Pinpoint the cell where the given text exists, returning its (x, y) midpoint coordinate. 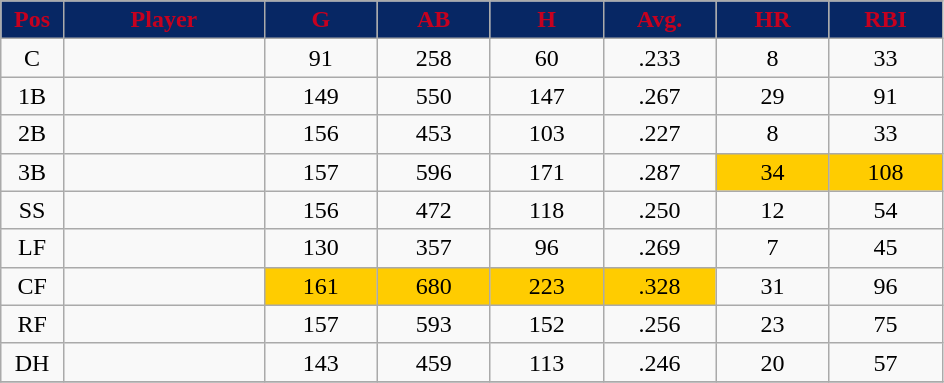
.256 (660, 324)
3B (32, 172)
103 (546, 134)
.328 (660, 286)
118 (546, 210)
593 (434, 324)
20 (772, 362)
SS (32, 210)
DH (32, 362)
453 (434, 134)
CF (32, 286)
143 (320, 362)
7 (772, 248)
171 (546, 172)
.267 (660, 96)
C (32, 58)
130 (320, 248)
147 (546, 96)
34 (772, 172)
357 (434, 248)
75 (886, 324)
1B (32, 96)
596 (434, 172)
.227 (660, 134)
152 (546, 324)
LF (32, 248)
.269 (660, 248)
RBI (886, 20)
.233 (660, 58)
472 (434, 210)
29 (772, 96)
680 (434, 286)
G (320, 20)
108 (886, 172)
.287 (660, 172)
223 (546, 286)
Pos (32, 20)
31 (772, 286)
.246 (660, 362)
54 (886, 210)
2B (32, 134)
Avg. (660, 20)
12 (772, 210)
459 (434, 362)
161 (320, 286)
149 (320, 96)
23 (772, 324)
258 (434, 58)
60 (546, 58)
550 (434, 96)
AB (434, 20)
45 (886, 248)
113 (546, 362)
57 (886, 362)
HR (772, 20)
RF (32, 324)
Player (164, 20)
.250 (660, 210)
H (546, 20)
